Capture the cell that displays the provided text and extract its (x, y) central coordinate. 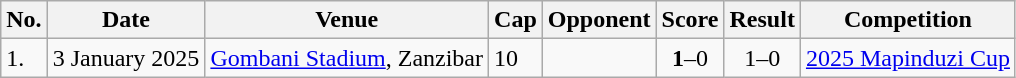
3 January 2025 (126, 58)
Opponent (599, 20)
10 (516, 58)
Competition (908, 20)
2025 Mapinduzi Cup (908, 58)
Result (762, 20)
Date (126, 20)
Cap (516, 20)
Venue (347, 20)
No. (24, 20)
1. (24, 58)
Score (690, 20)
Gombani Stadium, Zanzibar (347, 58)
